Identify which cell holds the provided text, then report its (X, Y) central coordinate. 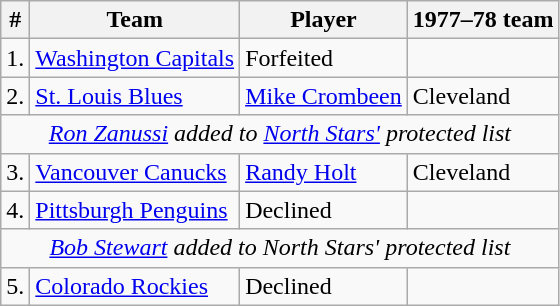
Team (135, 20)
1. (16, 58)
Forfeited (324, 58)
5. (16, 286)
Washington Capitals (135, 58)
3. (16, 172)
4. (16, 210)
Ron Zanussi added to North Stars' protected list (280, 134)
Randy Holt (324, 172)
Player (324, 20)
1977–78 team (483, 20)
2. (16, 96)
Mike Crombeen (324, 96)
# (16, 20)
St. Louis Blues (135, 96)
Pittsburgh Penguins (135, 210)
Vancouver Canucks (135, 172)
Bob Stewart added to North Stars' protected list (280, 248)
Colorado Rockies (135, 286)
